Find where the given text appears and provide that cell's center as [x, y] coordinate. 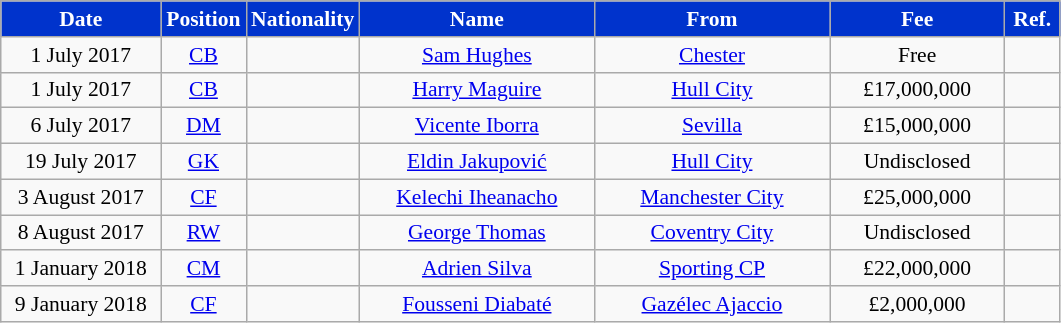
Manchester City [712, 197]
Ref. [1032, 19]
6 July 2017 [81, 126]
Kelechi Iheanacho [476, 197]
£15,000,000 [918, 126]
Vicente Iborra [476, 126]
19 July 2017 [81, 162]
Fee [918, 19]
Sporting CP [712, 269]
3 August 2017 [81, 197]
Coventry City [712, 233]
Gazélec Ajaccio [712, 304]
Free [918, 55]
Nationality [302, 19]
Harry Maguire [476, 90]
RW [204, 233]
Fousseni Diabaté [476, 304]
1 January 2018 [81, 269]
£25,000,000 [918, 197]
£17,000,000 [918, 90]
GK [204, 162]
Sam Hughes [476, 55]
CM [204, 269]
Position [204, 19]
Name [476, 19]
George Thomas [476, 233]
Adrien Silva [476, 269]
£22,000,000 [918, 269]
Date [81, 19]
Chester [712, 55]
8 August 2017 [81, 233]
DM [204, 126]
From [712, 19]
£2,000,000 [918, 304]
Eldin Jakupović [476, 162]
Sevilla [712, 126]
9 January 2018 [81, 304]
